Determine the [x, y] coordinate at the center of the cell enclosing the given text.  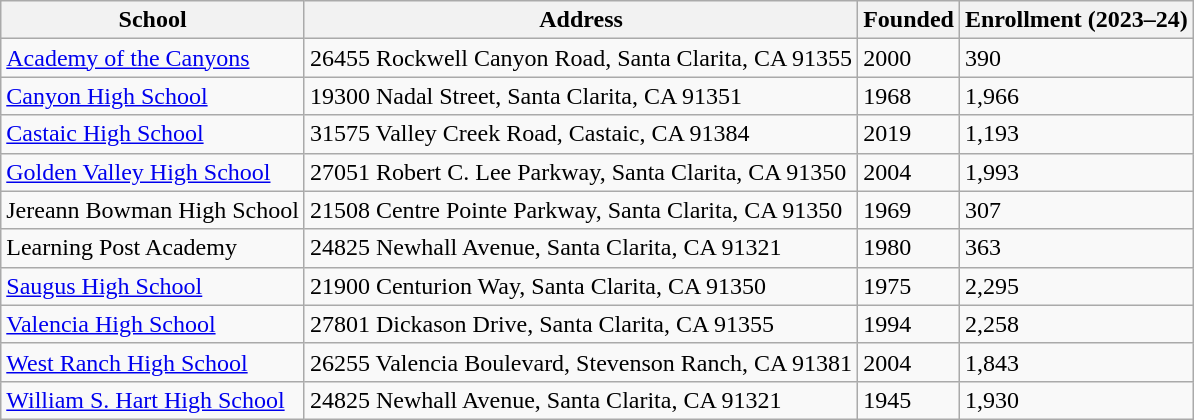
1975 [909, 286]
Enrollment (2023–24) [1076, 20]
1,966 [1076, 96]
Learning Post Academy [153, 248]
363 [1076, 248]
William S. Hart High School [153, 400]
1968 [909, 96]
Academy of the Canyons [153, 58]
Valencia High School [153, 324]
2000 [909, 58]
27051 Robert C. Lee Parkway, Santa Clarita, CA 91350 [580, 172]
Jereann Bowman High School [153, 210]
Saugus High School [153, 286]
Canyon High School [153, 96]
26255 Valencia Boulevard, Stevenson Ranch, CA 91381 [580, 362]
Address [580, 20]
390 [1076, 58]
2,258 [1076, 324]
Castaic High School [153, 134]
1969 [909, 210]
2,295 [1076, 286]
1980 [909, 248]
West Ranch High School [153, 362]
27801 Dickason Drive, Santa Clarita, CA 91355 [580, 324]
1,993 [1076, 172]
School [153, 20]
1945 [909, 400]
1,930 [1076, 400]
307 [1076, 210]
19300 Nadal Street, Santa Clarita, CA 91351 [580, 96]
1994 [909, 324]
21900 Centurion Way, Santa Clarita, CA 91350 [580, 286]
21508 Centre Pointe Parkway, Santa Clarita, CA 91350 [580, 210]
Founded [909, 20]
Golden Valley High School [153, 172]
26455 Rockwell Canyon Road, Santa Clarita, CA 91355 [580, 58]
1,193 [1076, 134]
1,843 [1076, 362]
31575 Valley Creek Road, Castaic, CA 91384 [580, 134]
2019 [909, 134]
